Scan for the cell matching the given text and deliver its [X, Y] coordinate at center. 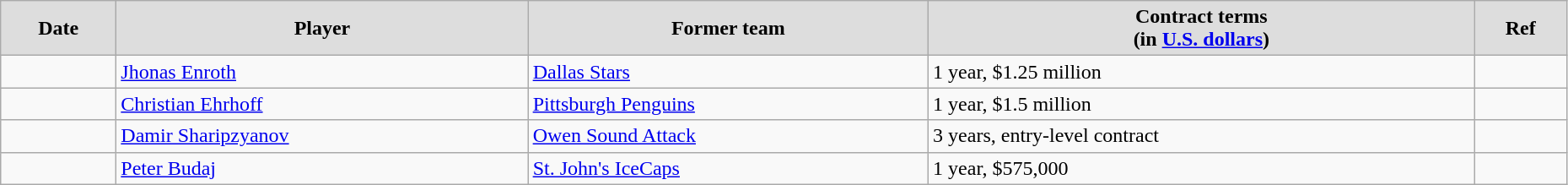
St. John's IceCaps [728, 168]
Christian Ehrhoff [322, 104]
1 year, $1.25 million [1202, 72]
Player [322, 29]
3 years, entry-level contract [1202, 136]
Dallas Stars [728, 72]
Damir Sharipzyanov [322, 136]
Former team [728, 29]
Contract terms(in U.S. dollars) [1202, 29]
Pittsburgh Penguins [728, 104]
Ref [1520, 29]
Date [59, 29]
1 year, $575,000 [1202, 168]
Peter Budaj [322, 168]
Jhonas Enroth [322, 72]
1 year, $1.5 million [1202, 104]
Owen Sound Attack [728, 136]
